Provide the (X, Y) coordinate of the cell's center where the given text is located.  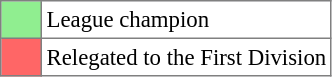
League champion (186, 20)
Relegated to the First Division (186, 57)
